Locate the cell with the specified text and output its (x, y) center coordinate. 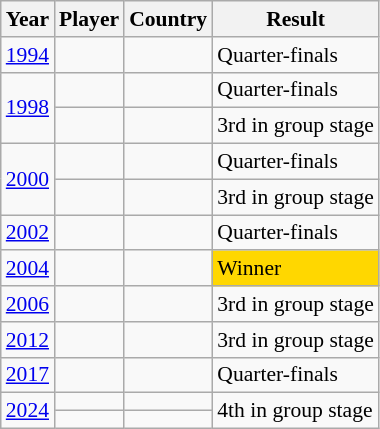
2006 (28, 304)
2012 (28, 340)
Winner (296, 269)
1998 (28, 108)
2004 (28, 269)
Player (89, 19)
Year (28, 19)
2002 (28, 233)
2024 (28, 411)
2017 (28, 375)
1994 (28, 55)
2000 (28, 180)
4th in group stage (296, 411)
Result (296, 19)
Country (168, 19)
